Determine the (x, y) coordinate at the center of the cell enclosing the given text.  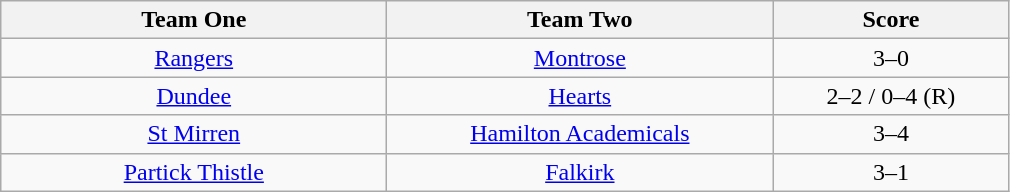
Hamilton Academicals (580, 134)
3–0 (891, 58)
Team Two (580, 20)
Team One (194, 20)
Montrose (580, 58)
Hearts (580, 96)
Rangers (194, 58)
Dundee (194, 96)
3–1 (891, 172)
Partick Thistle (194, 172)
St Mirren (194, 134)
3–4 (891, 134)
2–2 / 0–4 (R) (891, 96)
Score (891, 20)
Falkirk (580, 172)
